Provide the [X, Y] coordinate of the cell's center where the given text is located.  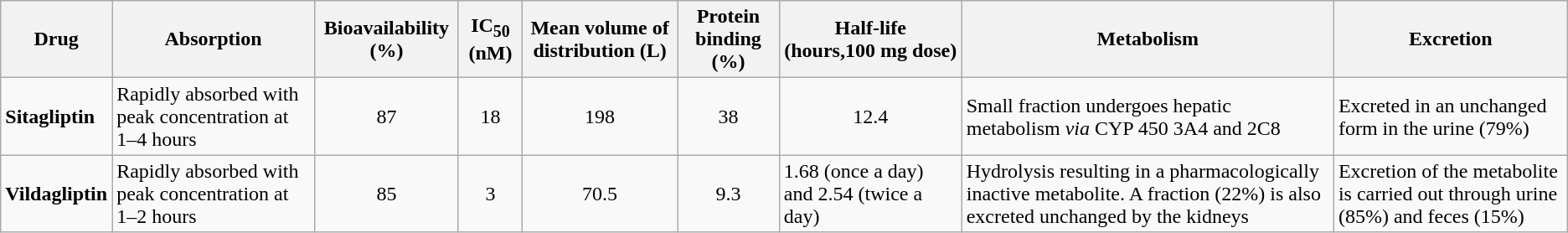
Bioavailability (%) [386, 39]
1.68 (once a day) and 2.54 (twice a day) [870, 194]
9.3 [729, 194]
Hydrolysis resulting in a pharmacologically inactive metabolite. A fraction (22%) is also excreted unchanged by the kidneys [1148, 194]
87 [386, 116]
85 [386, 194]
70.5 [600, 194]
Small fraction undergoes hepatic metabolism via CYP 450 3A4 and 2C8 [1148, 116]
Drug [57, 39]
12.4 [870, 116]
Protein binding (%) [729, 39]
Mean volume of distribution (L) [600, 39]
38 [729, 116]
Rapidly absorbed with peak concentration at 1–2 hours [214, 194]
Excretion of the metabolite is carried out through urine (85%) and feces (15%) [1451, 194]
3 [490, 194]
Vildagliptin [57, 194]
Excreted in an unchanged form in the urine (79%) [1451, 116]
Half-life (hours,100 mg dose) [870, 39]
198 [600, 116]
Excretion [1451, 39]
Sitagliptin [57, 116]
Metabolism [1148, 39]
Rapidly absorbed with peak concentration at 1–4 hours [214, 116]
18 [490, 116]
IC50 (nM) [490, 39]
Absorption [214, 39]
